Output the [X, Y] coordinate of the center of the cell containing the given text.  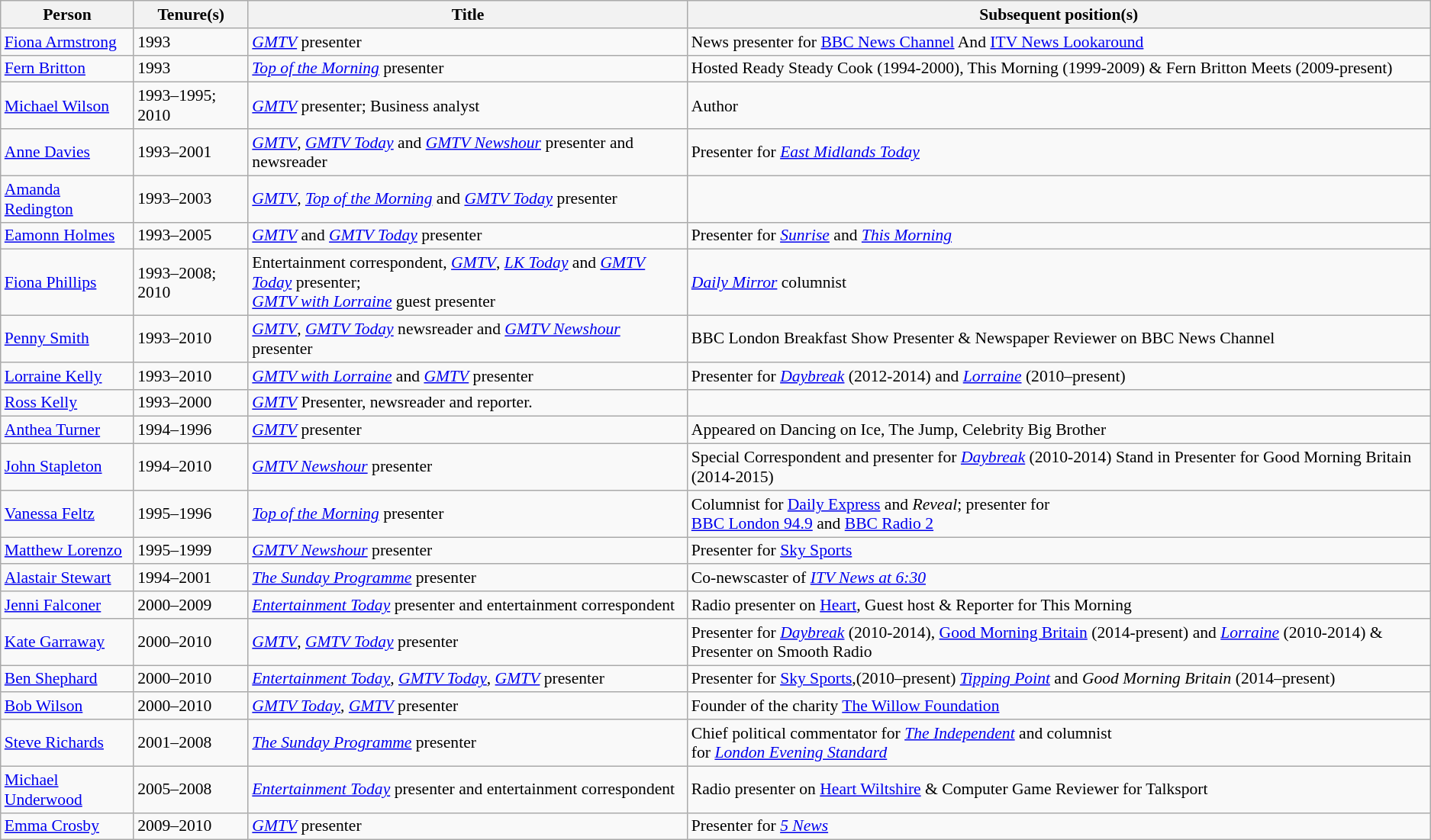
Radio presenter on Heart Wiltshire & Computer Game Reviewer for Talksport [1059, 789]
Author [1059, 105]
Subsequent position(s) [1059, 14]
Lorraine Kelly [67, 376]
Presenter for Sky Sports [1059, 551]
Vanessa Feltz [67, 514]
2009–2010 [191, 826]
Fern Britton [67, 69]
Anne Davies [67, 153]
Daily Mirror columnist [1059, 282]
Fiona Armstrong [67, 42]
GMTV, GMTV Today and GMTV Newshour presenter and newsreader [467, 153]
Ben Shephard [67, 679]
Chief political commentator for The Independent and columnistfor London Evening Standard [1059, 743]
Co-newscaster of ITV News at 6:30 [1059, 578]
Presenter for Daybreak (2012-2014) and Lorraine (2010–present) [1059, 376]
Alastair Stewart [67, 578]
GMTV and GMTV Today presenter [467, 236]
GMTV Presenter, newsreader and reporter. [467, 403]
1995–1999 [191, 551]
Presenter for Sky Sports,(2010–present) Tipping Point and Good Morning Britain (2014–present) [1059, 679]
Emma Crosby [67, 826]
Matthew Lorenzo [67, 551]
GMTV, GMTV Today presenter [467, 642]
GMTV, Top of the Morning and GMTV Today presenter [467, 198]
2005–2008 [191, 789]
GMTV Today, GMTV presenter [467, 706]
1994–2010 [191, 467]
Presenter for Sunrise and This Morning [1059, 236]
Anthea Turner [67, 430]
Presenter for 5 News [1059, 826]
Person [67, 14]
Presenter for Daybreak (2010-2014), Good Morning Britain (2014-present) and Lorraine (2010-2014) & Presenter on Smooth Radio [1059, 642]
1994–2001 [191, 578]
1994–1996 [191, 430]
Special Correspondent and presenter for Daybreak (2010-2014) Stand in Presenter for Good Morning Britain (2014-2015) [1059, 467]
Tenure(s) [191, 14]
Amanda Redington [67, 198]
Bob Wilson [67, 706]
1993–1995; 2010 [191, 105]
Title [467, 14]
Entertainment correspondent, GMTV, LK Today and GMTV Today presenter;GMTV with Lorraine guest presenter [467, 282]
Appeared on Dancing on Ice, The Jump, Celebrity Big Brother [1059, 430]
Hosted Ready Steady Cook (1994-2000), This Morning (1999-2009) & Fern Britton Meets (2009-present) [1059, 69]
1993–2001 [191, 153]
Founder of the charity The Willow Foundation [1059, 706]
1995–1996 [191, 514]
1993–2008; 2010 [191, 282]
Ross Kelly [67, 403]
News presenter for BBC News Channel And ITV News Lookaround [1059, 42]
GMTV, GMTV Today newsreader and GMTV Newshour presenter [467, 339]
BBC London Breakfast Show Presenter & Newspaper Reviewer on BBC News Channel [1059, 339]
Michael Underwood [67, 789]
Presenter for East Midlands Today [1059, 153]
2001–2008 [191, 743]
John Stapleton [67, 467]
Jenni Falconer [67, 605]
Radio presenter on Heart, Guest host & Reporter for This Morning [1059, 605]
Michael Wilson [67, 105]
Fiona Phillips [67, 282]
Entertainment Today, GMTV Today, GMTV presenter [467, 679]
GMTV presenter; Business analyst [467, 105]
Kate Garraway [67, 642]
Steve Richards [67, 743]
2000–2009 [191, 605]
1993–2003 [191, 198]
1993–2005 [191, 236]
GMTV with Lorraine and GMTV presenter [467, 376]
Eamonn Holmes [67, 236]
1993–2000 [191, 403]
Columnist for Daily Express and Reveal; presenter forBBC London 94.9 and BBC Radio 2 [1059, 514]
Penny Smith [67, 339]
